Return the (X, Y) coordinate for the center point of the cell that contains the specified text.  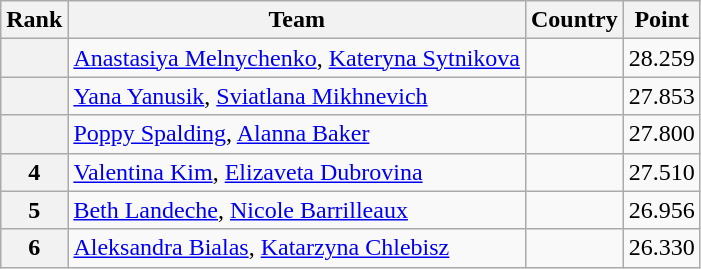
Valentina Kim, Elizaveta Dubrovina (297, 172)
Poppy Spalding, Alanna Baker (297, 134)
6 (34, 248)
28.259 (662, 58)
26.330 (662, 248)
27.510 (662, 172)
27.853 (662, 96)
Rank (34, 20)
Yana Yanusik, Sviatlana Mikhnevich (297, 96)
Point (662, 20)
26.956 (662, 210)
Beth Landeche, Nicole Barrilleaux (297, 210)
Aleksandra Bialas, Katarzyna Chlebisz (297, 248)
Team (297, 20)
5 (34, 210)
27.800 (662, 134)
Country (574, 20)
4 (34, 172)
Anastasiya Melnychenko, Kateryna Sytnikova (297, 58)
